Find where the given text appears and provide that cell's center as [x, y] coordinate. 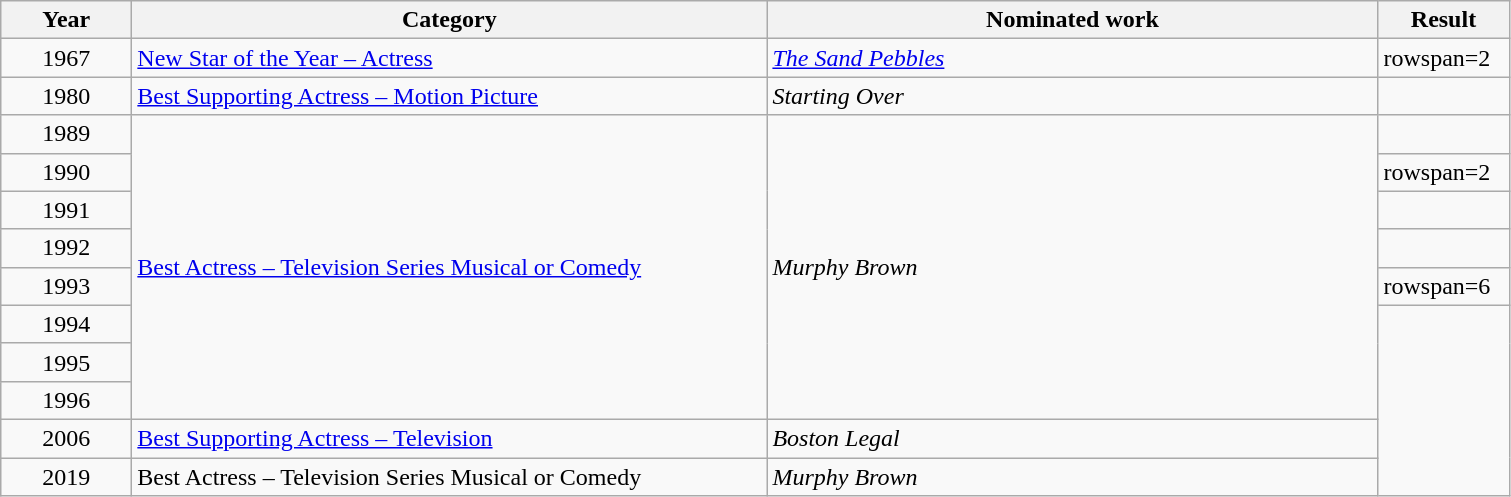
Result [1444, 20]
1994 [66, 324]
rowspan=6 [1444, 286]
Starting Over [1072, 96]
The Sand Pebbles [1072, 58]
1967 [66, 58]
Boston Legal [1072, 438]
2006 [66, 438]
Category [450, 20]
New Star of the Year – Actress [450, 58]
1989 [66, 134]
1990 [66, 172]
2019 [66, 477]
1995 [66, 362]
1993 [66, 286]
Nominated work [1072, 20]
1980 [66, 96]
1996 [66, 400]
Best Supporting Actress – Motion Picture [450, 96]
Year [66, 20]
1992 [66, 248]
1991 [66, 210]
Best Supporting Actress – Television [450, 438]
